Detect which cell encompasses the target text, then output its (x, y) center coordinate. 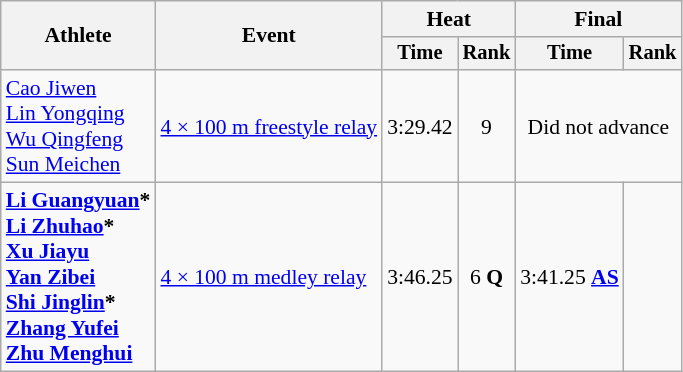
6 Q (487, 278)
Cao JiwenLin YongqingWu QingfengSun Meichen (78, 126)
9 (487, 126)
Li Guangyuan*Li Zhuhao*Xu JiayuYan ZibeiShi Jinglin*Zhang YufeiZhu Menghui (78, 278)
4 × 100 m medley relay (268, 278)
Heat (448, 19)
3:29.42 (420, 126)
Athlete (78, 36)
4 × 100 m freestyle relay (268, 126)
Final (598, 19)
Did not advance (598, 126)
3:41.25 AS (569, 278)
Event (268, 36)
3:46.25 (420, 278)
